Provide the [X, Y] coordinate of the cell's center where the given text is located.  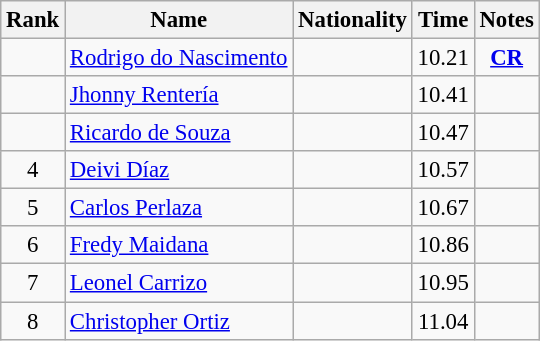
Notes [506, 20]
Leonel Carrizo [179, 283]
Fredy Maidana [179, 245]
10.21 [443, 58]
Rodrigo do Nascimento [179, 58]
Time [443, 20]
Deivi Díaz [179, 170]
7 [33, 283]
10.86 [443, 245]
10.67 [443, 208]
Ricardo de Souza [179, 133]
8 [33, 321]
10.41 [443, 95]
Rank [33, 20]
10.47 [443, 133]
Nationality [352, 20]
11.04 [443, 321]
10.57 [443, 170]
Carlos Perlaza [179, 208]
Jhonny Rentería [179, 95]
CR [506, 58]
Christopher Ortiz [179, 321]
5 [33, 208]
Name [179, 20]
10.95 [443, 283]
6 [33, 245]
4 [33, 170]
